Find where the given text appears and provide that cell's center as (X, Y) coordinate. 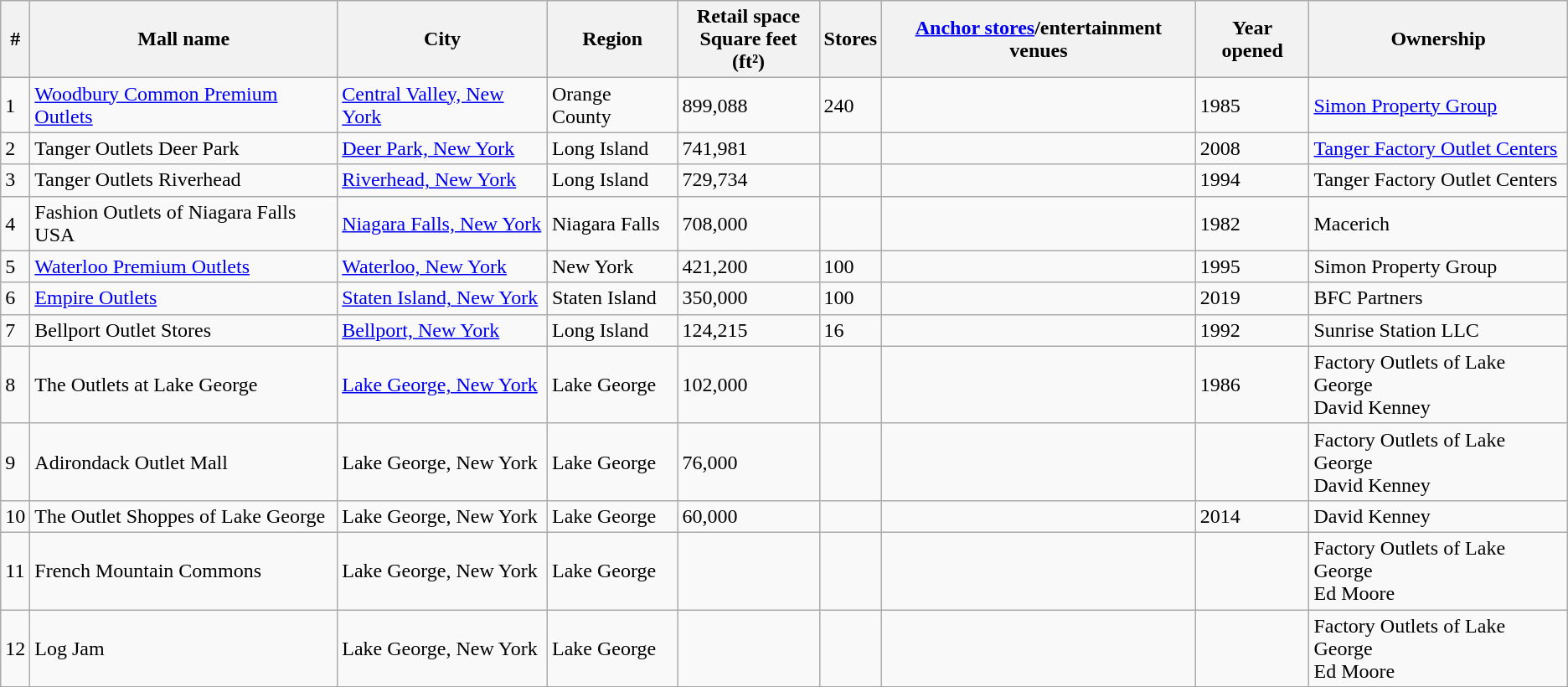
102,000 (749, 385)
12 (15, 648)
8 (15, 385)
Ownership (1438, 39)
1985 (1252, 106)
9 (15, 462)
Sunrise Station LLC (1438, 330)
Bellport Outlet Stores (184, 330)
# (15, 39)
350,000 (749, 298)
6 (15, 298)
729,734 (749, 180)
3 (15, 180)
City (442, 39)
16 (851, 330)
Waterloo, New York (442, 266)
Staten Island (612, 298)
Anchor stores/entertainment venues (1039, 39)
Niagara Falls (612, 223)
60,000 (749, 516)
Region (612, 39)
Bellport, New York (442, 330)
2 (15, 148)
Log Jam (184, 648)
David Kenney (1438, 516)
5 (15, 266)
Adirondack Outlet Mall (184, 462)
741,981 (749, 148)
1992 (1252, 330)
BFC Partners (1438, 298)
4 (15, 223)
Stores (851, 39)
Retail spaceSquare feet (ft²) (749, 39)
Fashion Outlets of Niagara Falls USA (184, 223)
708,000 (749, 223)
Niagara Falls, New York (442, 223)
Tanger Outlets Riverhead (184, 180)
The Outlets at Lake George (184, 385)
Staten Island, New York (442, 298)
New York (612, 266)
Macerich (1438, 223)
Tanger Outlets Deer Park (184, 148)
Riverhead, New York (442, 180)
French Mountain Commons (184, 571)
Empire Outlets (184, 298)
11 (15, 571)
Orange County (612, 106)
Waterloo Premium Outlets (184, 266)
1995 (1252, 266)
The Outlet Shoppes of Lake George (184, 516)
1982 (1252, 223)
2014 (1252, 516)
899,088 (749, 106)
10 (15, 516)
Mall name (184, 39)
76,000 (749, 462)
Woodbury Common Premium Outlets (184, 106)
Deer Park, New York (442, 148)
2008 (1252, 148)
2019 (1252, 298)
Year opened (1252, 39)
124,215 (749, 330)
1994 (1252, 180)
1986 (1252, 385)
1 (15, 106)
Central Valley, New York (442, 106)
240 (851, 106)
7 (15, 330)
421,200 (749, 266)
